Scan for the cell matching the given text and deliver its [X, Y] coordinate at center. 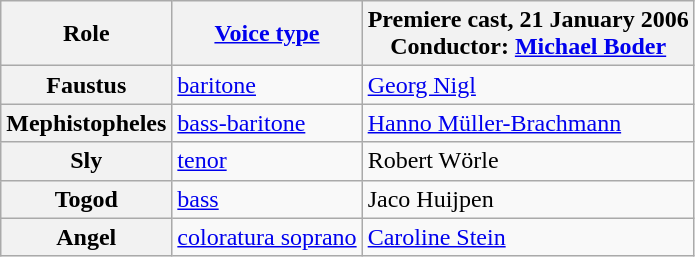
Role [86, 34]
Togod [86, 199]
Faustus [86, 85]
Sly [86, 161]
baritone [267, 85]
bass [267, 199]
Jaco Huijpen [528, 199]
Premiere cast, 21 January 2006Conductor: Michael Boder [528, 34]
Hanno Müller-Brachmann [528, 123]
Mephistopheles [86, 123]
Caroline Stein [528, 237]
Georg Nigl [528, 85]
bass-baritone [267, 123]
Voice type [267, 34]
Robert Wörle [528, 161]
tenor [267, 161]
coloratura soprano [267, 237]
Angel [86, 237]
